Locate the cell with the specified text and output its [x, y] center coordinate. 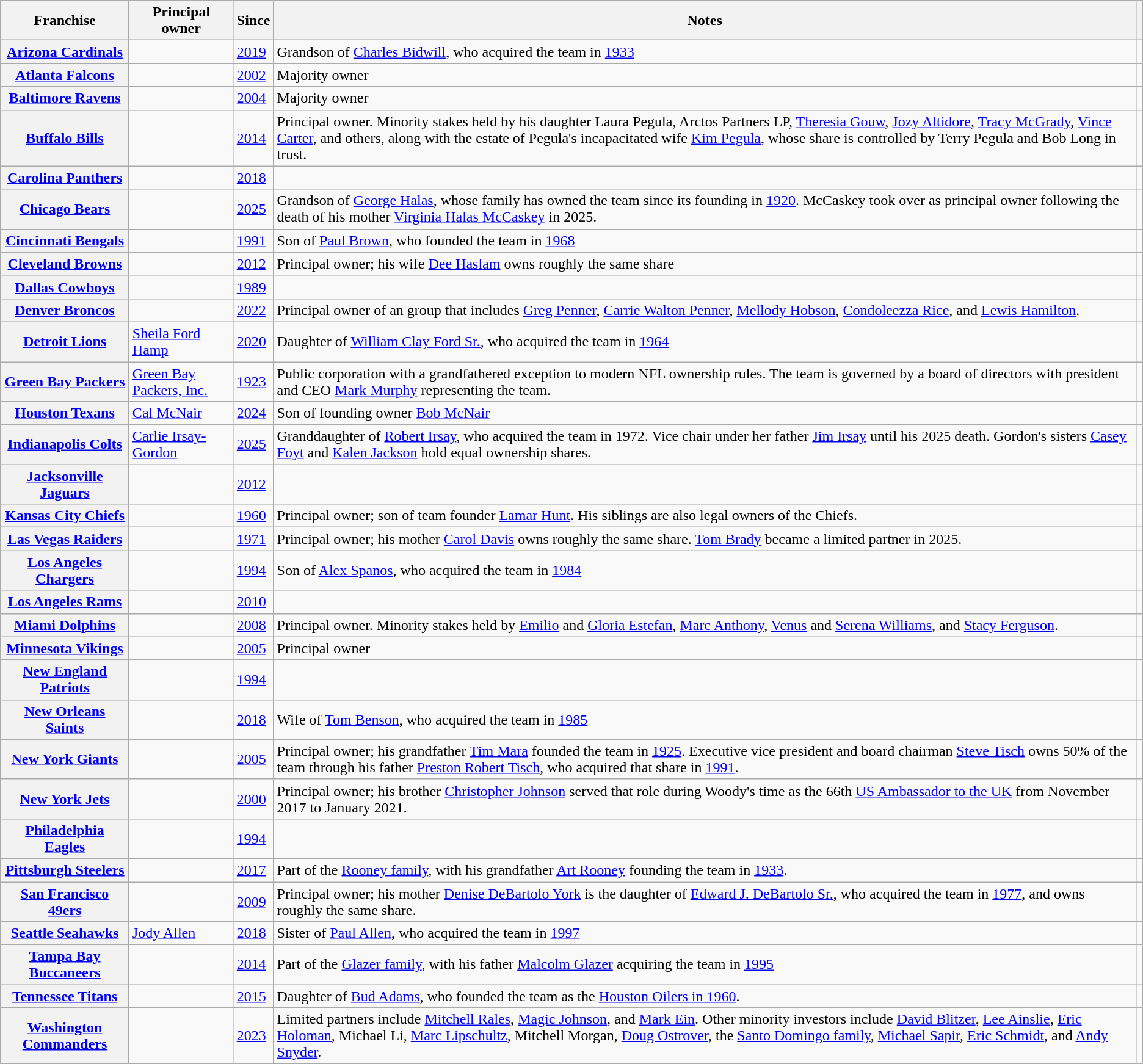
1991 [253, 241]
Principal owner; his wife Dee Haslam owns roughly the same share [705, 264]
Pittsburgh Steelers [65, 870]
2000 [253, 798]
Daughter of Bud Adams, who founded the team as the Houston Oilers in 1960. [705, 996]
Tampa Bay Buccaneers [65, 964]
2004 [253, 98]
Carolina Panthers [65, 178]
Miami Dolphins [65, 625]
Cleveland Browns [65, 264]
Arizona Cardinals [65, 52]
2023 [253, 1036]
Philadelphia Eagles [65, 839]
Principal owner. Minority stakes held by Emilio and Gloria Estefan, Marc Anthony, Venus and Serena Williams, and Stacy Ferguson. [705, 625]
Washington Commanders [65, 1036]
2008 [253, 625]
Los Angeles Rams [65, 602]
2017 [253, 870]
Green Bay Packers, Inc. [181, 381]
Jacksonville Jaguars [65, 485]
Son of founding owner Bob McNair [705, 413]
Atlanta Falcons [65, 75]
Carlie Irsay-Gordon [181, 444]
2002 [253, 75]
1923 [253, 381]
New England Patriots [65, 680]
Wife of Tom Benson, who acquired the team in 1985 [705, 719]
Principal owner; his mother Carol Davis owns roughly the same share. Tom Brady became a limited partner in 2025. [705, 539]
Buffalo Bills [65, 138]
Houston Texans [65, 413]
Grandson of Charles Bidwill, who acquired the team in 1933 [705, 52]
Detroit Lions [65, 342]
Cincinnati Bengals [65, 241]
New York Jets [65, 798]
Indianapolis Colts [65, 444]
2020 [253, 342]
Principal owner of an group that includes Greg Penner, Carrie Walton Penner, Mellody Hobson, Condoleezza Rice, and Lewis Hamilton. [705, 310]
Seattle Seahawks [65, 933]
Franchise [65, 21]
Notes [705, 21]
Kansas City Chiefs [65, 516]
New Orleans Saints [65, 719]
2019 [253, 52]
Part of the Rooney family, with his grandfather Art Rooney founding the team in 1933. [705, 870]
Part of the Glazer family, with his father Malcolm Glazer acquiring the team in 1995 [705, 964]
San Francisco 49ers [65, 901]
Green Bay Packers [65, 381]
Since [253, 21]
Baltimore Ravens [65, 98]
2024 [253, 413]
Cal McNair [181, 413]
Las Vegas Raiders [65, 539]
2022 [253, 310]
Sister of Paul Allen, who acquired the team in 1997 [705, 933]
1960 [253, 516]
Chicago Bears [65, 209]
Sheila Ford Hamp [181, 342]
Jody Allen [181, 933]
Denver Broncos [65, 310]
1971 [253, 539]
2015 [253, 996]
Son of Alex Spanos, who acquired the team in 1984 [705, 570]
Son of Paul Brown, who founded the team in 1968 [705, 241]
Daughter of William Clay Ford Sr., who acquired the team in 1964 [705, 342]
Dallas Cowboys [65, 287]
1989 [253, 287]
New York Giants [65, 759]
Principal owner; son of team founder Lamar Hunt. His siblings are also legal owners of the Chiefs. [705, 516]
2009 [253, 901]
Tennessee Titans [65, 996]
Minnesota Vikings [65, 648]
2010 [253, 602]
Los Angeles Chargers [65, 570]
